For the text-containing cell, return its midpoint in (X, Y) coordinate format. 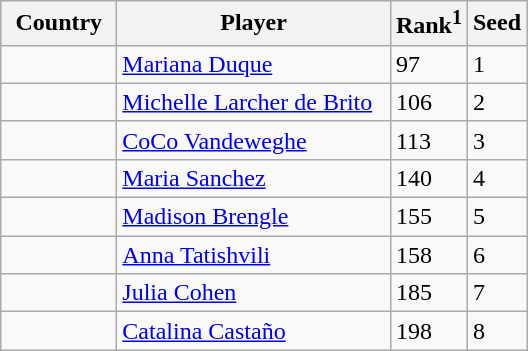
158 (428, 255)
140 (428, 178)
97 (428, 64)
6 (496, 255)
4 (496, 178)
Seed (496, 24)
Country (59, 24)
3 (496, 140)
Rank1 (428, 24)
Player (254, 24)
155 (428, 217)
113 (428, 140)
185 (428, 293)
Maria Sanchez (254, 178)
Mariana Duque (254, 64)
2 (496, 102)
1 (496, 64)
Michelle Larcher de Brito (254, 102)
Catalina Castaño (254, 331)
Madison Brengle (254, 217)
7 (496, 293)
198 (428, 331)
CoCo Vandeweghe (254, 140)
Anna Tatishvili (254, 255)
8 (496, 331)
106 (428, 102)
5 (496, 217)
Julia Cohen (254, 293)
